Pinpoint the cell where the given text exists, returning its [X, Y] midpoint coordinate. 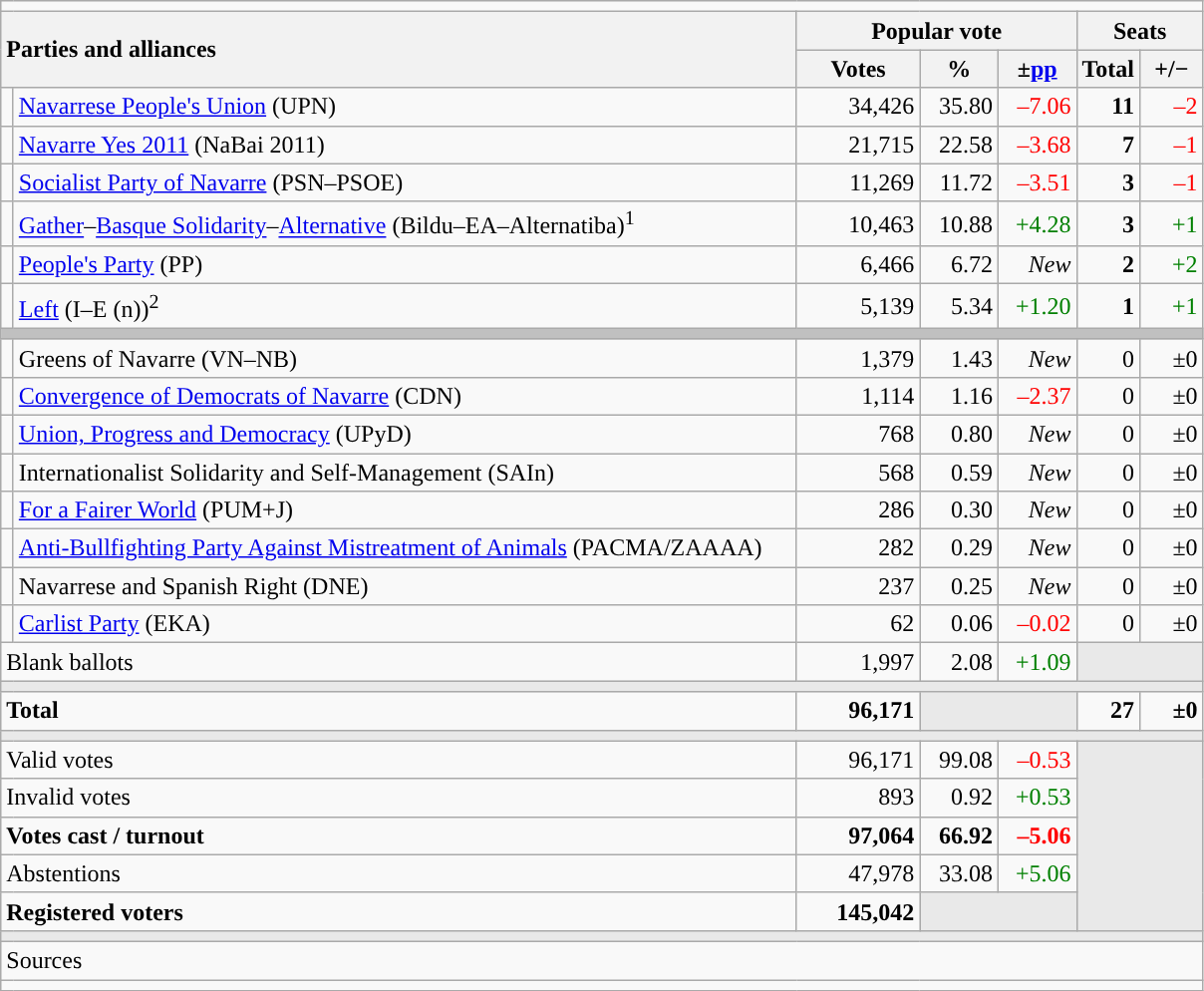
People's Party (PP) [405, 265]
11 [1108, 107]
0.29 [959, 548]
+4.28 [1037, 223]
For a Fairer World (PUM+J) [405, 510]
2.08 [959, 662]
1,997 [858, 662]
35.80 [959, 107]
1.43 [959, 358]
1 [1108, 307]
33.08 [959, 873]
Valid votes [399, 760]
–5.06 [1037, 835]
99.08 [959, 760]
Gather–Basque Solidarity–Alternative (Bildu–EA–Alternatiba)1 [405, 223]
–3.51 [1037, 182]
2 [1108, 265]
+1.20 [1037, 307]
34,426 [858, 107]
–2.37 [1037, 396]
% [959, 69]
568 [858, 473]
Navarre Yes 2011 (NaBai 2011) [405, 145]
Anti-Bullfighting Party Against Mistreatment of Animals (PACMA/ZAAAA) [405, 548]
Carlist Party (EKA) [405, 624]
+2 [1172, 265]
0.06 [959, 624]
Convergence of Democrats of Navarre (CDN) [405, 396]
10,463 [858, 223]
Popular vote [937, 31]
–3.68 [1037, 145]
–0.53 [1037, 760]
282 [858, 548]
6.72 [959, 265]
21,715 [858, 145]
0.92 [959, 798]
1.16 [959, 396]
286 [858, 510]
–7.06 [1037, 107]
22.58 [959, 145]
1,114 [858, 396]
11,269 [858, 182]
1,379 [858, 358]
62 [858, 624]
Left (I–E (n))2 [405, 307]
Greens of Navarre (VN–NB) [405, 358]
Socialist Party of Navarre (PSN–PSOE) [405, 182]
237 [858, 586]
768 [858, 434]
27 [1108, 711]
Abstentions [399, 873]
Navarrese and Spanish Right (DNE) [405, 586]
145,042 [858, 911]
+0.53 [1037, 798]
0.80 [959, 434]
Parties and alliances [399, 50]
0.25 [959, 586]
Navarrese People's Union (UPN) [405, 107]
66.92 [959, 835]
11.72 [959, 182]
–2 [1172, 107]
+/− [1172, 69]
0.59 [959, 473]
+1.09 [1037, 662]
+5.06 [1037, 873]
5,139 [858, 307]
0.30 [959, 510]
Votes cast / turnout [399, 835]
7 [1108, 145]
893 [858, 798]
Union, Progress and Democracy (UPyD) [405, 434]
Registered voters [399, 911]
Votes [858, 69]
±pp [1037, 69]
Invalid votes [399, 798]
97,064 [858, 835]
Blank ballots [399, 662]
Internationalist Solidarity and Self-Management (SAIn) [405, 473]
–0.02 [1037, 624]
6,466 [858, 265]
Seats [1140, 31]
47,978 [858, 873]
Sources [602, 960]
5.34 [959, 307]
10.88 [959, 223]
